Identify which cell holds the provided text, then report its (x, y) central coordinate. 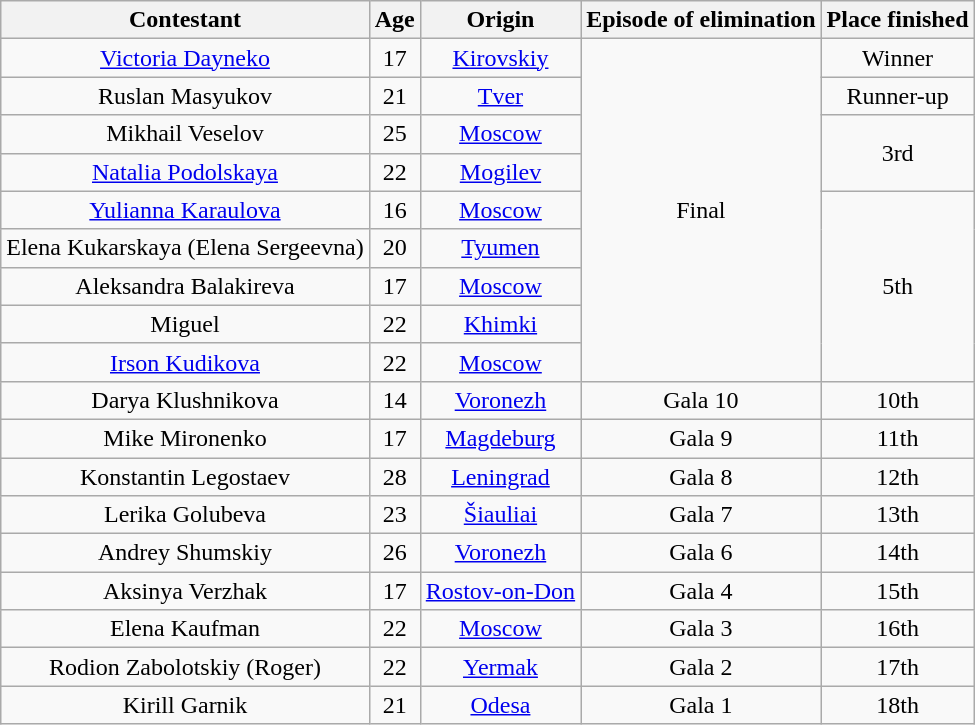
Gala 8 (701, 477)
Mike Mironenko (185, 438)
Gala 10 (701, 400)
Gala 3 (701, 629)
Irson Kudikova (185, 362)
26 (394, 553)
13th (898, 515)
Rostov-on-Don (500, 591)
14th (898, 553)
12th (898, 477)
Elena Kaufman (185, 629)
Ruslan Masyukov (185, 96)
Tver (500, 96)
Runner-up (898, 96)
Leningrad (500, 477)
28 (394, 477)
Gala 7 (701, 515)
Gala 6 (701, 553)
Gala 9 (701, 438)
Yulianna Karaulova (185, 210)
Miguel (185, 324)
Kirovskiy (500, 58)
11th (898, 438)
25 (394, 134)
Tyumen (500, 248)
Rodion Zabolotskiy (Roger) (185, 667)
17th (898, 667)
Odesa (500, 705)
20 (394, 248)
Contestant (185, 20)
Gala 4 (701, 591)
3rd (898, 153)
15th (898, 591)
Age (394, 20)
Elena Kukarskaya (Elena Sergeevna) (185, 248)
Winner (898, 58)
Lerika Golubeva (185, 515)
Šiauliai (500, 515)
14 (394, 400)
Episode of elimination (701, 20)
10th (898, 400)
Kirill Garnik (185, 705)
5th (898, 286)
Magdeburg (500, 438)
Andrey Shumskiy (185, 553)
Victoria Dayneko (185, 58)
Aleksandra Balakireva (185, 286)
Origin (500, 20)
Mikhail Veselov (185, 134)
Mogilev (500, 172)
Aksinya Verzhak (185, 591)
Konstantin Legostaev (185, 477)
23 (394, 515)
Khimki (500, 324)
Yermak (500, 667)
18th (898, 705)
Final (701, 210)
16 (394, 210)
Natalia Podolskaya (185, 172)
Darya Klushnikova (185, 400)
Gala 2 (701, 667)
16th (898, 629)
Place finished (898, 20)
Gala 1 (701, 705)
